Pinpoint the cell where the given text exists, returning its (x, y) midpoint coordinate. 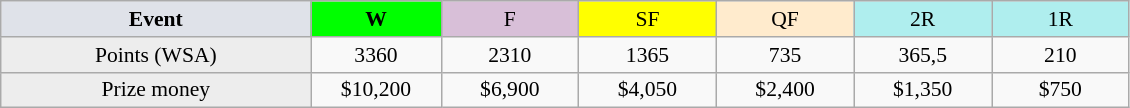
$750 (1061, 90)
F (510, 19)
$4,050 (648, 90)
Event (156, 19)
QF (785, 19)
Prize money (156, 90)
2R (923, 19)
$2,400 (785, 90)
SF (648, 19)
1R (1061, 19)
W (376, 19)
735 (785, 55)
210 (1061, 55)
$6,900 (510, 90)
365,5 (923, 55)
1365 (648, 55)
$1,350 (923, 90)
3360 (376, 55)
$10,200 (376, 90)
2310 (510, 55)
Points (WSA) (156, 55)
